Find where the given text appears and provide that cell's center as (x, y) coordinate. 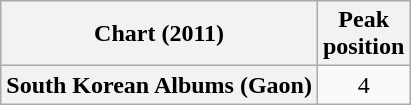
Peakposition (363, 34)
Chart (2011) (160, 34)
South Korean Albums (Gaon) (160, 85)
4 (363, 85)
